Determine the (X, Y) coordinate at the center of the cell enclosing the given text.  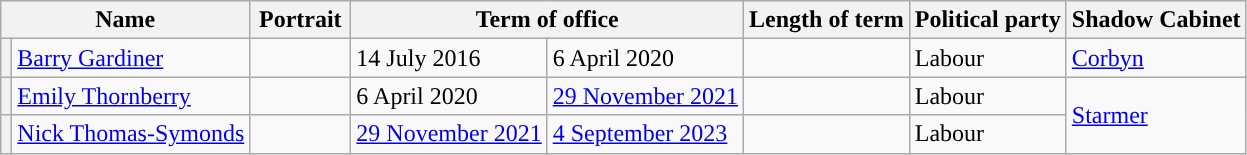
Nick Thomas-Symonds (131, 134)
Barry Gardiner (131, 58)
Emily Thornberry (131, 96)
14 July 2016 (449, 58)
Length of term (827, 20)
Name (126, 20)
Starmer (1156, 115)
Political party (988, 20)
Portrait (300, 20)
Corbyn (1156, 58)
Shadow Cabinet (1156, 20)
Term of office (548, 20)
4 September 2023 (645, 134)
